Find where the given text appears and provide that cell's center as [x, y] coordinate. 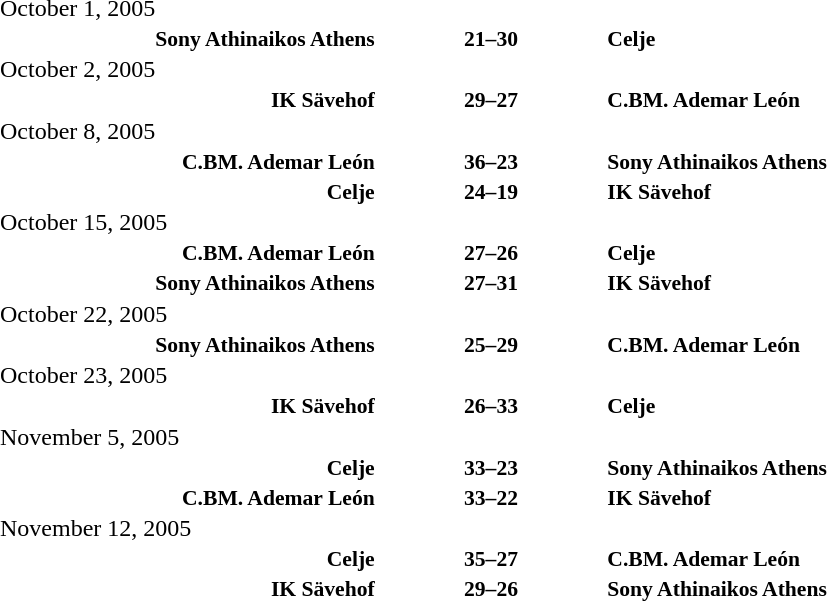
33–22 [492, 498]
24–19 [492, 192]
33–23 [492, 468]
35–27 [492, 559]
26–33 [492, 406]
29–27 [492, 100]
27–26 [492, 253]
25–29 [492, 344]
27–31 [492, 283]
21–30 [492, 38]
36–23 [492, 162]
